Search for the cell housing the specified text and yield its (x, y) center coordinate. 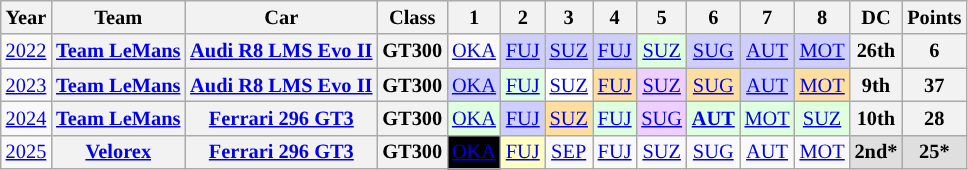
Velorex (118, 152)
28 (934, 118)
9th (876, 85)
1 (474, 17)
Team (118, 17)
2022 (26, 51)
7 (768, 17)
SEP (569, 152)
DC (876, 17)
4 (615, 17)
25* (934, 152)
3 (569, 17)
10th (876, 118)
Year (26, 17)
2023 (26, 85)
Car (281, 17)
2024 (26, 118)
2025 (26, 152)
26th (876, 51)
5 (661, 17)
2nd* (876, 152)
2 (523, 17)
8 (822, 17)
37 (934, 85)
Points (934, 17)
Class (412, 17)
